Identify which cell holds the provided text, then report its (X, Y) central coordinate. 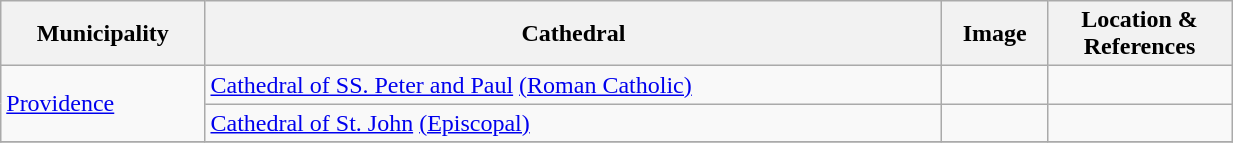
Cathedral of SS. Peter and Paul (Roman Catholic) (574, 85)
Image (995, 34)
Cathedral (574, 34)
Providence (103, 104)
Location & References (1139, 34)
Cathedral of St. John (Episcopal) (574, 123)
Municipality (103, 34)
